Return the [X, Y] coordinate for the center point of the cell that contains the specified text.  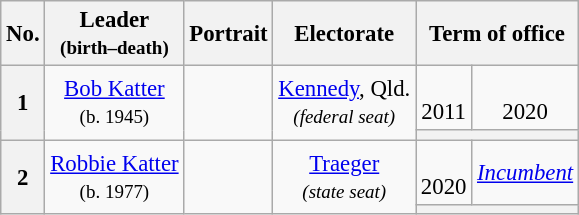
Robbie Katter(b. 1977) [114, 177]
Leader(birth–death) [114, 34]
2 [23, 177]
1 [23, 103]
No. [23, 34]
Kennedy, Qld.(federal seat) [344, 103]
Electorate [344, 34]
Portrait [228, 34]
Term of office [498, 34]
2011 [444, 98]
Incumbent [526, 172]
Bob Katter(b. 1945) [114, 103]
Traeger(state seat) [344, 177]
